Identify which cell holds the provided text, then report its (X, Y) central coordinate. 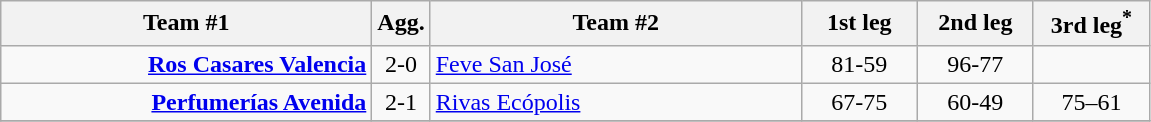
Team #1 (186, 24)
1st leg (859, 24)
60-49 (975, 102)
2-1 (401, 102)
67-75 (859, 102)
75–61 (1091, 102)
Feve San José (616, 64)
Ros Casares Valencia (186, 64)
2-0 (401, 64)
2nd leg (975, 24)
Perfumerías Avenida (186, 102)
Team #2 (616, 24)
Rivas Ecópolis (616, 102)
96-77 (975, 64)
81-59 (859, 64)
3rd leg* (1091, 24)
Agg. (401, 24)
